Extract the (x, y) coordinate from the center of the cell holding the provided text.  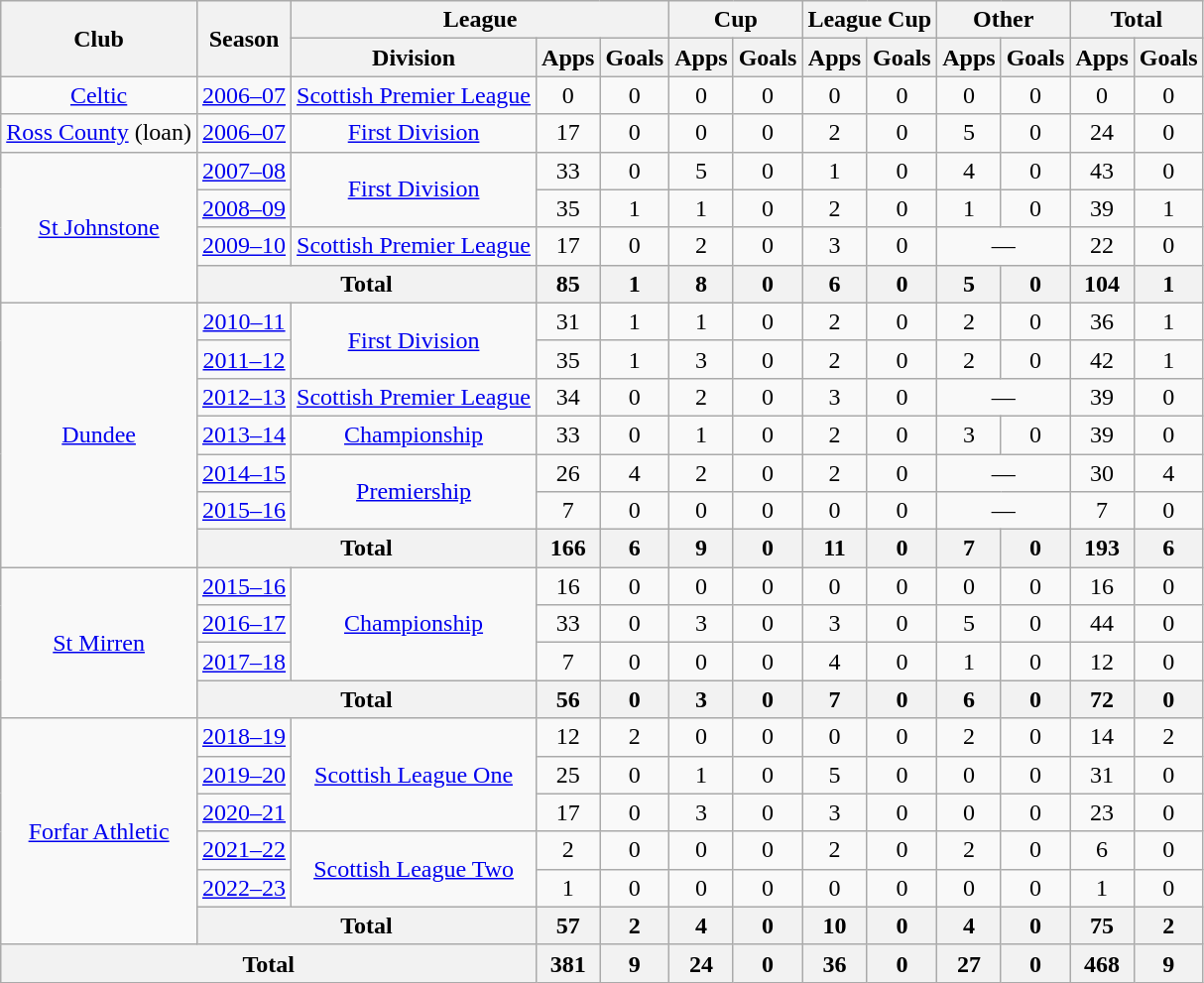
Premiership (415, 492)
2017–18 (244, 662)
2020–21 (244, 812)
22 (1102, 246)
Division (415, 58)
Other (1004, 20)
30 (1102, 473)
2010–11 (244, 321)
26 (568, 473)
10 (835, 925)
League (480, 20)
57 (568, 925)
14 (1102, 737)
2011–12 (244, 359)
193 (1102, 549)
St Johnstone (99, 227)
468 (1102, 963)
43 (1102, 171)
2009–10 (244, 246)
75 (1102, 925)
Forfar Athletic (99, 831)
23 (1102, 812)
2018–19 (244, 737)
166 (568, 549)
2013–14 (244, 434)
Scottish League Two (415, 869)
104 (1102, 284)
Club (99, 39)
2012–13 (244, 397)
Celtic (99, 95)
2021–22 (244, 850)
2008–09 (244, 208)
League Cup (870, 20)
2007–08 (244, 171)
Cup (736, 20)
85 (568, 284)
2019–20 (244, 775)
34 (568, 397)
381 (568, 963)
44 (1102, 624)
Dundee (99, 434)
42 (1102, 359)
2022–23 (244, 888)
8 (701, 284)
Ross County (loan) (99, 133)
72 (1102, 699)
56 (568, 699)
2014–15 (244, 473)
25 (568, 775)
Scottish League One (415, 775)
2016–17 (244, 624)
11 (835, 549)
St Mirren (99, 643)
27 (969, 963)
Season (244, 39)
